Determine the (X, Y) coordinate at the center of the cell enclosing the given text.  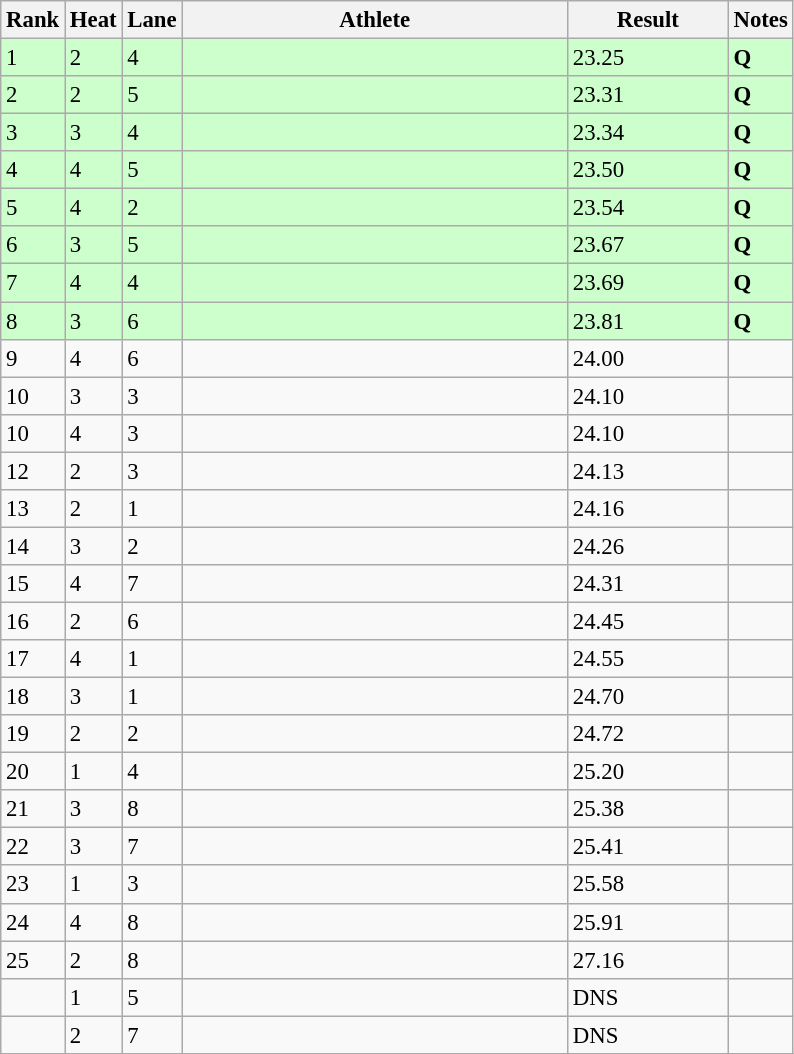
Heat (94, 20)
Lane (152, 20)
24.16 (648, 509)
24.31 (648, 584)
25.20 (648, 772)
23.31 (648, 95)
22 (33, 847)
24.26 (648, 546)
24.55 (648, 659)
19 (33, 734)
23.50 (648, 170)
24.13 (648, 471)
23.81 (648, 321)
23.54 (648, 208)
24.70 (648, 697)
25 (33, 960)
Notes (760, 20)
23.25 (648, 58)
15 (33, 584)
24.00 (648, 358)
16 (33, 621)
20 (33, 772)
13 (33, 509)
Athlete (375, 20)
12 (33, 471)
23.67 (648, 245)
23.34 (648, 133)
23.69 (648, 283)
25.58 (648, 885)
18 (33, 697)
17 (33, 659)
24 (33, 922)
21 (33, 809)
24.72 (648, 734)
14 (33, 546)
23 (33, 885)
24.45 (648, 621)
25.38 (648, 809)
Result (648, 20)
Rank (33, 20)
27.16 (648, 960)
25.91 (648, 922)
25.41 (648, 847)
9 (33, 358)
